Detect which cell encompasses the target text, then output its [x, y] center coordinate. 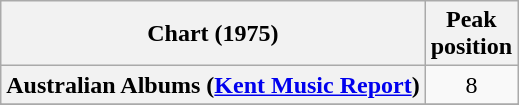
Chart (1975) [213, 34]
Peak position [471, 34]
Australian Albums (Kent Music Report) [213, 85]
8 [471, 85]
